Detect which cell encompasses the target text, then output its (X, Y) center coordinate. 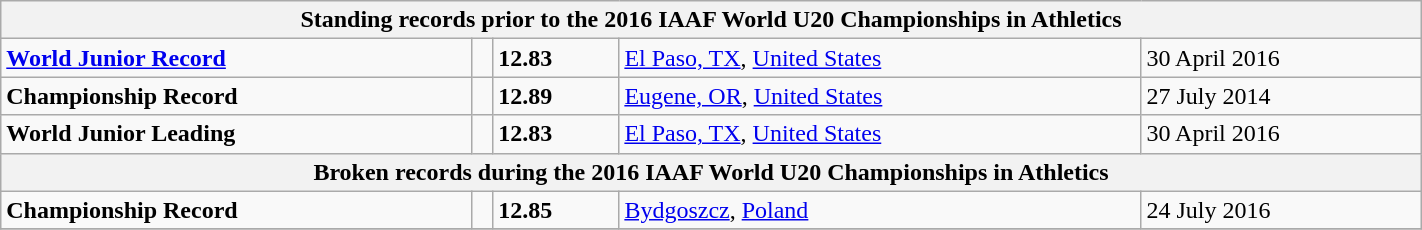
Bydgoszcz, Poland (880, 210)
Standing records prior to the 2016 IAAF World U20 Championships in Athletics (711, 20)
12.89 (556, 96)
27 July 2014 (1281, 96)
Broken records during the 2016 IAAF World U20 Championships in Athletics (711, 172)
Eugene, OR, United States (880, 96)
World Junior Record (236, 58)
12.85 (556, 210)
World Junior Leading (236, 134)
24 July 2016 (1281, 210)
